Return (x, y) of the center of cell containing provided text 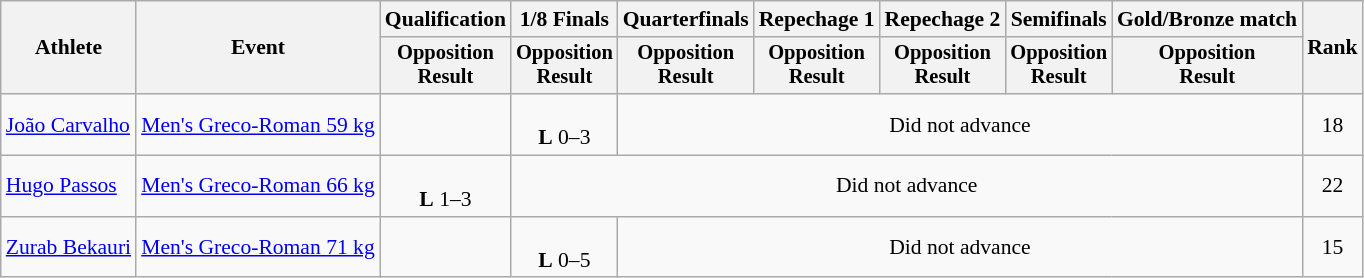
15 (1332, 248)
Men's Greco-Roman 59 kg (258, 124)
Athlete (68, 48)
L 0–3 (564, 124)
Zurab Bekauri (68, 248)
L 0–5 (564, 248)
Repechage 1 (817, 19)
Rank (1332, 48)
Semifinals (1058, 19)
22 (1332, 186)
L 1–3 (446, 186)
Repechage 2 (943, 19)
Event (258, 48)
1/8 Finals (564, 19)
Men's Greco-Roman 66 kg (258, 186)
Quarterfinals (686, 19)
Qualification (446, 19)
Gold/Bronze match (1207, 19)
João Carvalho (68, 124)
18 (1332, 124)
Men's Greco-Roman 71 kg (258, 248)
Hugo Passos (68, 186)
